Locate the cell with the specified text and output its [x, y] center coordinate. 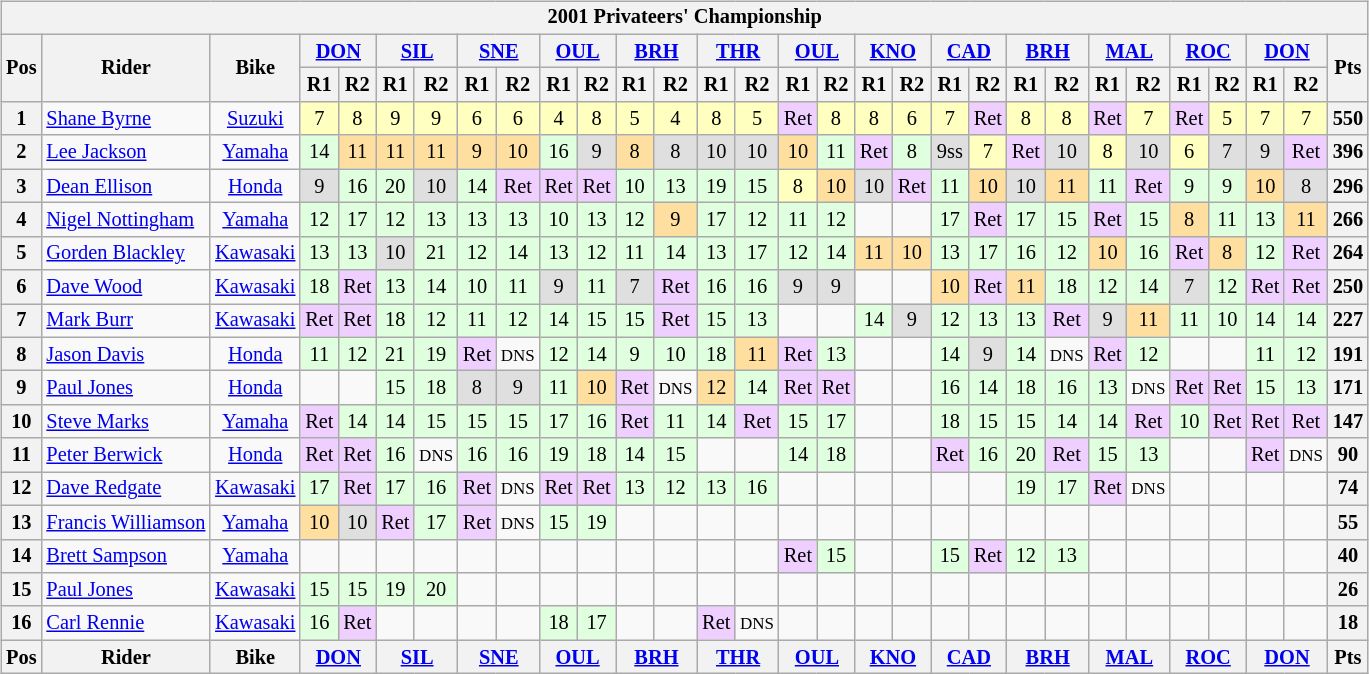
Gorden Blackley [126, 253]
Jason Davis [126, 354]
Suzuki [255, 119]
Brett Sampson [126, 556]
Nigel Nottingham [126, 220]
147 [1348, 422]
550 [1348, 119]
Lee Jackson [126, 152]
191 [1348, 354]
Peter Berwick [126, 455]
Francis Williamson [126, 522]
250 [1348, 287]
171 [1348, 388]
Dean Ellison [126, 186]
9ss [950, 152]
Carl Rennie [126, 623]
227 [1348, 321]
Dave Wood [126, 287]
2001 Privateers' Championship [684, 18]
74 [1348, 489]
296 [1348, 186]
264 [1348, 253]
26 [1348, 590]
2 [21, 152]
90 [1348, 455]
Mark Burr [126, 321]
55 [1348, 522]
Dave Redgate [126, 489]
266 [1348, 220]
396 [1348, 152]
Shane Byrne [126, 119]
40 [1348, 556]
1 [21, 119]
3 [21, 186]
Steve Marks [126, 422]
